Return (x, y) of the center of cell containing provided text 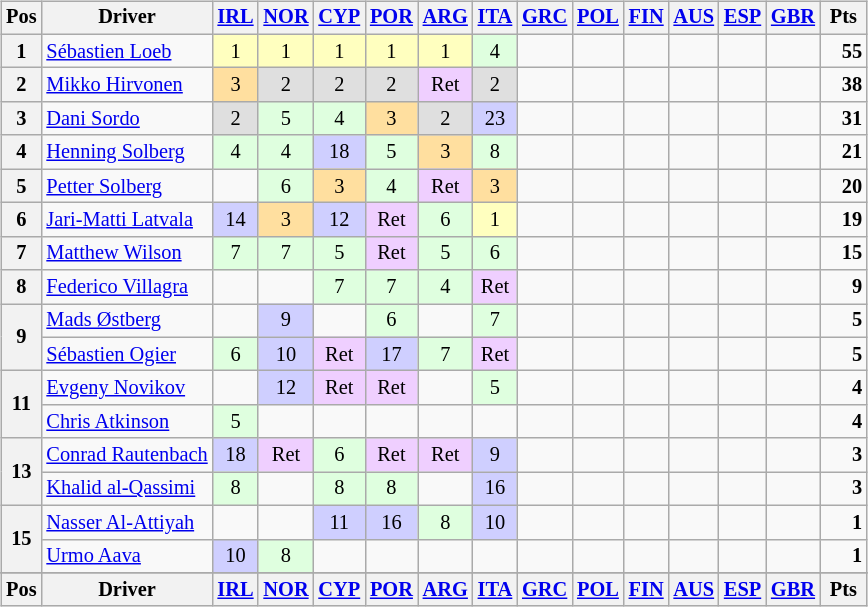
Conrad Rautenbach (126, 455)
Evgeny Novikov (126, 388)
Federico Villagra (126, 287)
20 (844, 186)
Nasser Al-Attiyah (126, 522)
Sébastien Loeb (126, 51)
Petter Solberg (126, 186)
13 (21, 472)
19 (844, 220)
Henning Solberg (126, 152)
Matthew Wilson (126, 253)
Sébastien Ogier (126, 354)
Mads Østberg (126, 321)
21 (844, 152)
17 (392, 354)
Chris Atkinson (126, 422)
Khalid al-Qassimi (126, 489)
Jari-Matti Latvala (126, 220)
Dani Sordo (126, 119)
23 (495, 119)
14 (236, 220)
31 (844, 119)
55 (844, 51)
Urmo Aava (126, 556)
38 (844, 85)
Mikko Hirvonen (126, 85)
